Pinpoint the cell where the given text exists, returning its [x, y] midpoint coordinate. 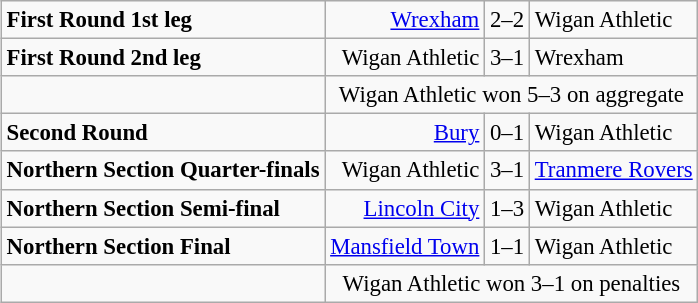
Lincoln City [405, 208]
Wigan Athletic won 5–3 on aggregate [512, 95]
First Round 2nd leg [163, 58]
Mansfield Town [405, 246]
Wigan Athletic won 3–1 on penalties [512, 283]
First Round 1st leg [163, 20]
1–3 [508, 208]
2–2 [508, 20]
Northern Section Semi-final [163, 208]
Northern Section Final [163, 246]
1–1 [508, 246]
Tranmere Rovers [614, 170]
Second Round [163, 133]
Northern Section Quarter-finals [163, 170]
Bury [405, 133]
0–1 [508, 133]
